From the cell containing the given text, extract its center point as (X, Y) coordinate. 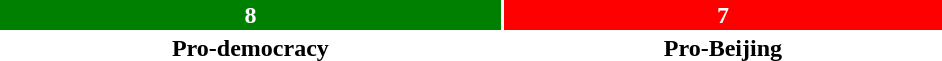
8 (250, 15)
7 (723, 15)
